Identify which cell holds the provided text, then report its (x, y) central coordinate. 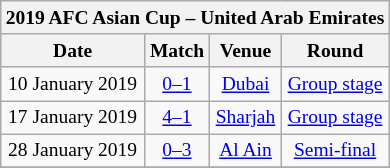
0–1 (177, 84)
17 January 2019 (72, 118)
Date (72, 50)
10 January 2019 (72, 84)
Sharjah (246, 118)
28 January 2019 (72, 150)
Dubai (246, 84)
4–1 (177, 118)
Match (177, 50)
0–3 (177, 150)
2019 AFC Asian Cup – United Arab Emirates (195, 18)
Venue (246, 50)
Al Ain (246, 150)
Semi-final (335, 150)
Round (335, 50)
